Return (X, Y) of the center of cell containing provided text 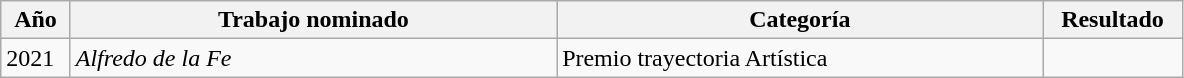
Alfredo de la Fe (313, 58)
Trabajo nominado (313, 20)
Categoría (800, 20)
Resultado (1112, 20)
Premio trayectoria Artística (800, 58)
Año (36, 20)
2021 (36, 58)
